From the cell containing the given text, extract its center point as [x, y] coordinate. 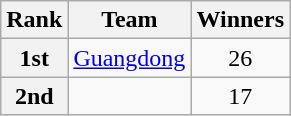
2nd [34, 96]
17 [240, 96]
Rank [34, 20]
Team [130, 20]
Guangdong [130, 58]
26 [240, 58]
1st [34, 58]
Winners [240, 20]
